Locate the cell with the specified text and output its [X, Y] center coordinate. 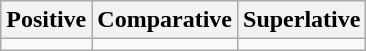
Superlative [302, 20]
Positive [46, 20]
Comparative [165, 20]
